Pinpoint the cell where the given text exists, returning its (x, y) midpoint coordinate. 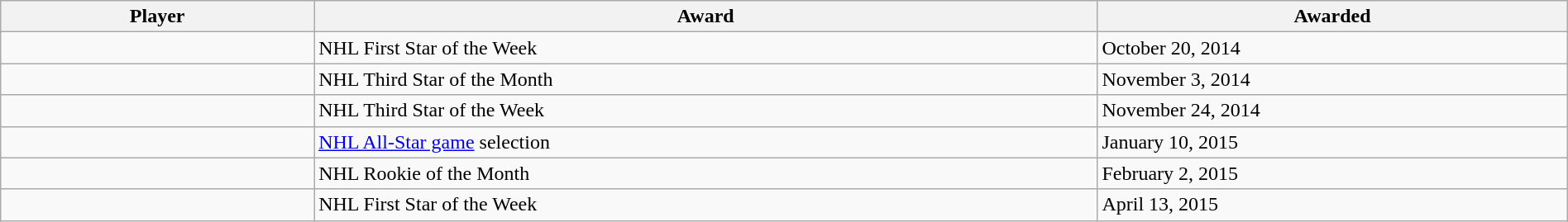
November 3, 2014 (1332, 79)
Award (706, 17)
Player (157, 17)
NHL Third Star of the Week (706, 111)
April 13, 2015 (1332, 205)
November 24, 2014 (1332, 111)
January 10, 2015 (1332, 142)
Awarded (1332, 17)
February 2, 2015 (1332, 173)
October 20, 2014 (1332, 48)
NHL Rookie of the Month (706, 173)
NHL Third Star of the Month (706, 79)
NHL All-Star game selection (706, 142)
